Output the (X, Y) coordinate of the center of the cell containing the given text.  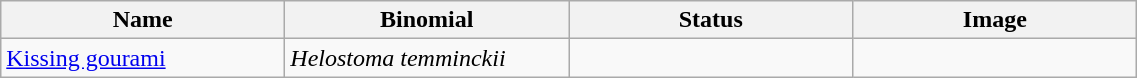
Image (995, 20)
Binomial (427, 20)
Helostoma temminckii (427, 58)
Kissing gourami (143, 58)
Name (143, 20)
Status (711, 20)
